Return the [x, y] coordinate for the center point of the cell that contains the specified text.  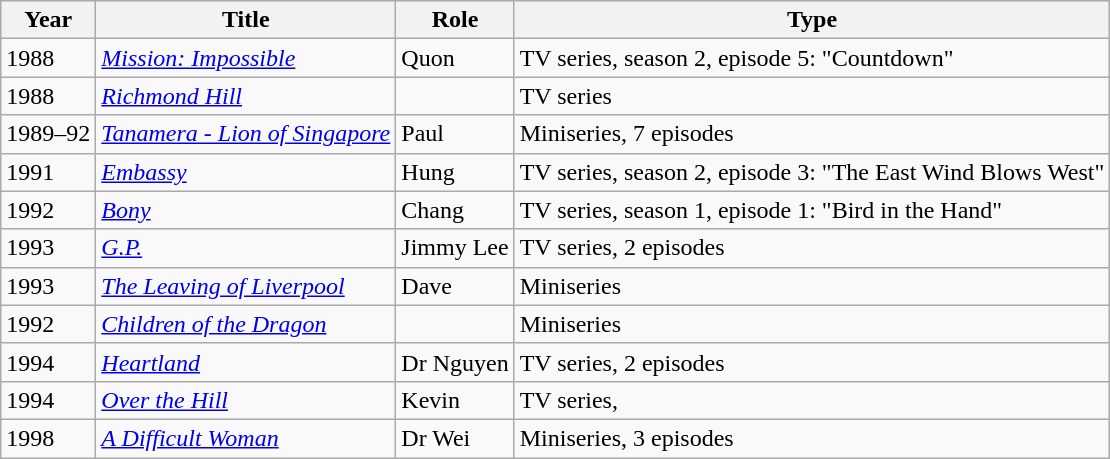
TV series, season 1, episode 1: "Bird in the Hand" [812, 210]
The Leaving of Liverpool [246, 286]
1998 [48, 438]
TV series, [812, 400]
Hung [455, 172]
Heartland [246, 362]
1989–92 [48, 134]
A Difficult Woman [246, 438]
Jimmy Lee [455, 248]
Paul [455, 134]
Miniseries, 7 episodes [812, 134]
Bony [246, 210]
Dr Wei [455, 438]
TV series, season 2, episode 3: "The East Wind Blows West" [812, 172]
Miniseries, 3 episodes [812, 438]
Embassy [246, 172]
Type [812, 20]
Kevin [455, 400]
Dave [455, 286]
G.P. [246, 248]
1991 [48, 172]
Role [455, 20]
TV series, season 2, episode 5: "Countdown" [812, 58]
Children of the Dragon [246, 324]
Title [246, 20]
Chang [455, 210]
Year [48, 20]
Richmond Hill [246, 96]
Quon [455, 58]
Dr Nguyen [455, 362]
Over the Hill [246, 400]
TV series [812, 96]
Tanamera - Lion of Singapore [246, 134]
Mission: Impossible [246, 58]
